Pinpoint the cell where the given text exists, returning its (x, y) midpoint coordinate. 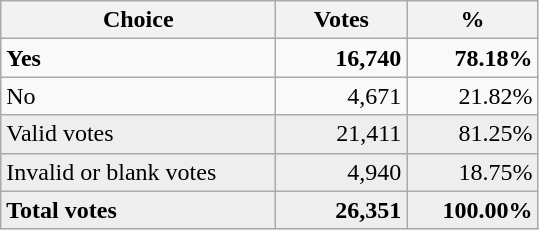
26,351 (342, 210)
Yes (138, 58)
4,940 (342, 172)
Votes (342, 20)
% (472, 20)
No (138, 96)
21.82% (472, 96)
Valid votes (138, 134)
4,671 (342, 96)
Total votes (138, 210)
81.25% (472, 134)
78.18% (472, 58)
Choice (138, 20)
18.75% (472, 172)
21,411 (342, 134)
100.00% (472, 210)
Invalid or blank votes (138, 172)
16,740 (342, 58)
